Identify which cell holds the provided text, then report its [X, Y] central coordinate. 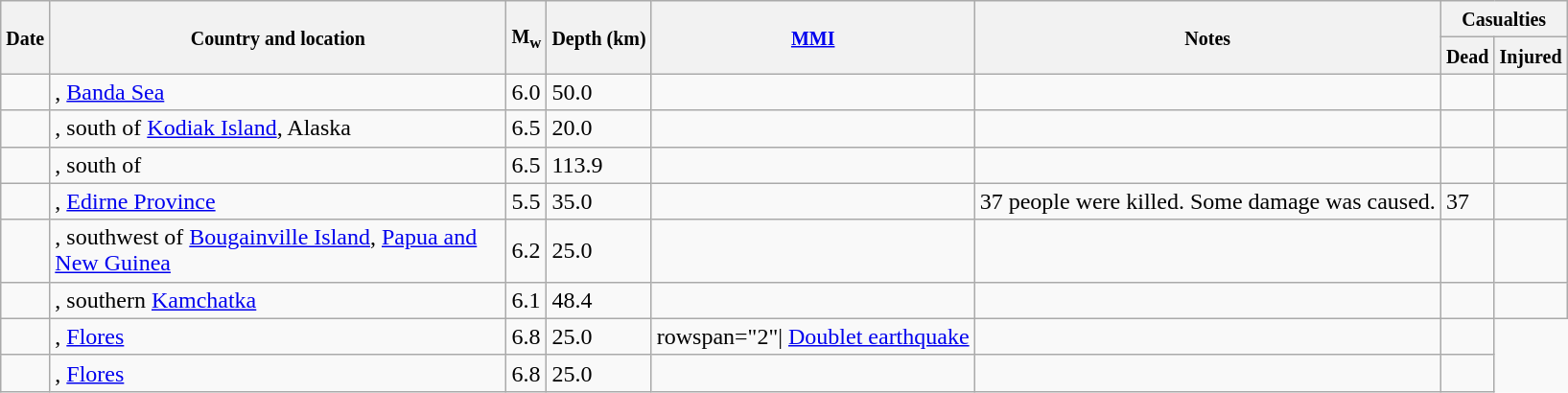
6.1 [527, 300]
6.0 [527, 92]
Casualties [1504, 19]
37 [1467, 201]
Depth (km) [598, 37]
Dead [1467, 56]
Country and location [278, 37]
, southern Kamchatka [278, 300]
Mw [527, 37]
37 people were killed. Some damage was caused. [1207, 201]
, Banda Sea [278, 92]
Date [25, 37]
, southwest of Bougainville Island, Papua and New Guinea [278, 251]
, south of Kodiak Island, Alaska [278, 128]
, south of [278, 165]
Injured [1531, 56]
Notes [1207, 37]
50.0 [598, 92]
5.5 [527, 201]
rowspan="2"| Doublet earthquake [813, 336]
20.0 [598, 128]
113.9 [598, 165]
35.0 [598, 201]
, Edirne Province [278, 201]
6.2 [527, 251]
MMI [813, 37]
48.4 [598, 300]
